For the text-containing cell, return its midpoint in (X, Y) coordinate format. 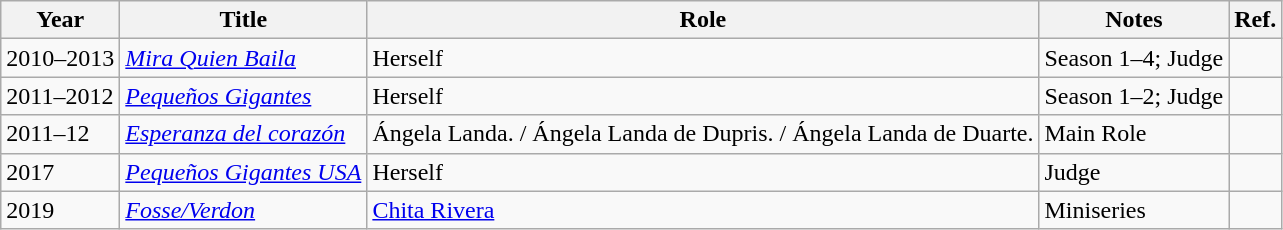
2017 (60, 172)
Title (244, 20)
Year (60, 20)
Ángela Landa. / Ángela Landa de Dupris. / Ángela Landa de Duarte. (703, 134)
Pequeños Gigantes (244, 96)
Judge (1134, 172)
Role (703, 20)
2011–12 (60, 134)
Notes (1134, 20)
Main Role (1134, 134)
Chita Rivera (703, 210)
2019 (60, 210)
Mira Quien Baila (244, 58)
Season 1–4; Judge (1134, 58)
2011–2012 (60, 96)
2010–2013 (60, 58)
Pequeños Gigantes USA (244, 172)
Season 1–2; Judge (1134, 96)
Ref. (1256, 20)
Fosse/Verdon (244, 210)
Miniseries (1134, 210)
Esperanza del corazón (244, 134)
